Find where the given text appears and provide that cell's center as [X, Y] coordinate. 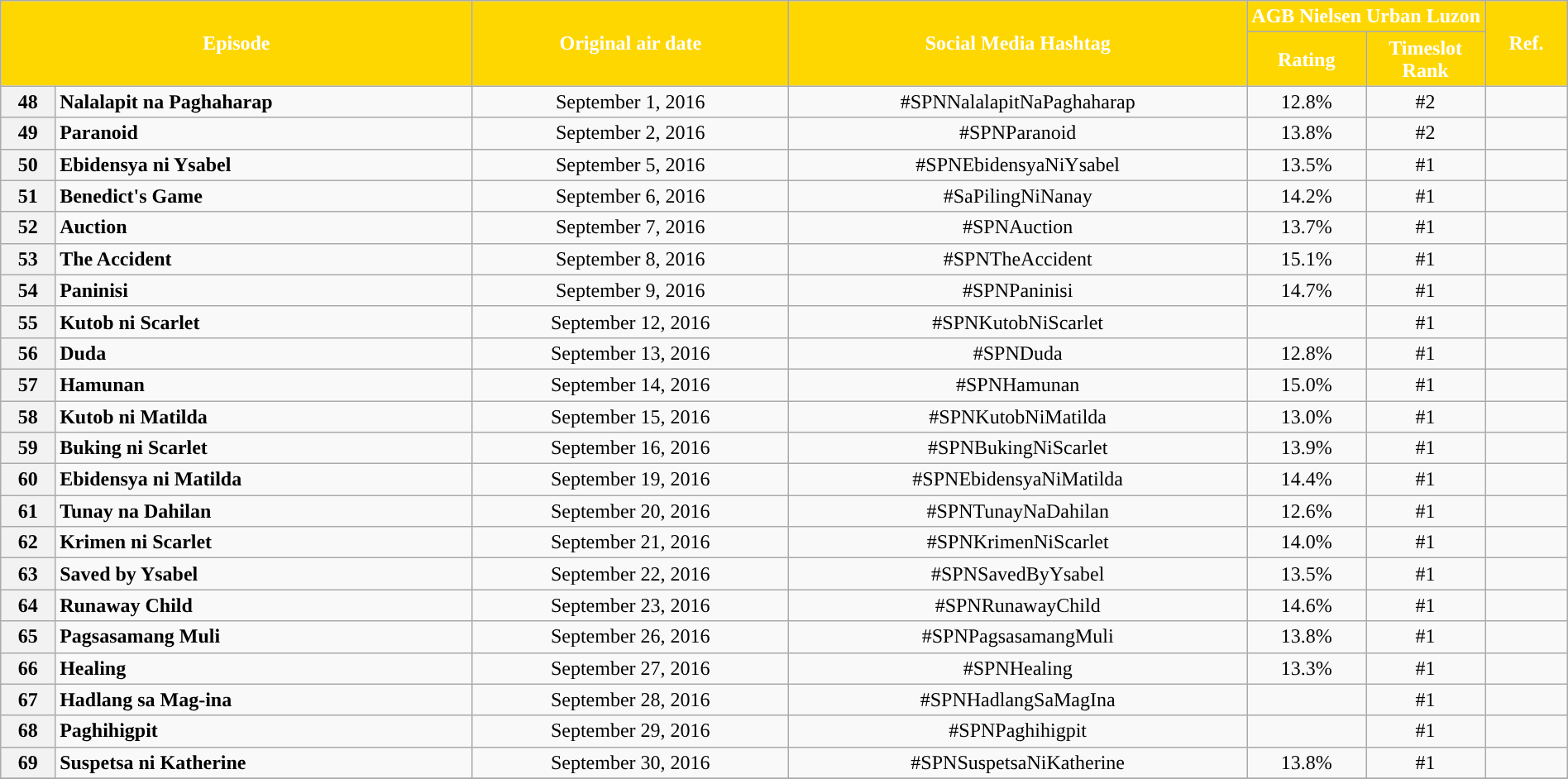
Nalalapit na Paghaharap [264, 102]
Ref. [1527, 43]
September 15, 2016 [630, 416]
September 21, 2016 [630, 542]
Pagsasamang Muli [264, 637]
September 16, 2016 [630, 448]
September 5, 2016 [630, 165]
#SPNParanoid [1018, 133]
#SPNEbidensyaNiYsabel [1018, 165]
54 [28, 290]
68 [28, 731]
September 9, 2016 [630, 290]
Krimen ni Scarlet [264, 542]
The Accident [264, 259]
15.1% [1307, 259]
#SPNHadlangSaMagIna [1018, 700]
14.7% [1307, 290]
#SPNBukingNiScarlet [1018, 448]
#SPNKutobNiScarlet [1018, 322]
AGB Nielsen Urban Luzon [1366, 17]
Paninisi [264, 290]
61 [28, 511]
Social Media Hashtag [1018, 43]
64 [28, 605]
67 [28, 700]
September 29, 2016 [630, 731]
#SPNSuspetsaNiKatherine [1018, 762]
14.2% [1307, 196]
September 23, 2016 [630, 605]
September 27, 2016 [630, 668]
#SPNPaninisi [1018, 290]
#SPNTunayNaDahilan [1018, 511]
September 26, 2016 [630, 637]
12.6% [1307, 511]
Original air date [630, 43]
13.9% [1307, 448]
69 [28, 762]
Kutob ni Scarlet [264, 322]
15.0% [1307, 385]
Benedict's Game [264, 196]
September 14, 2016 [630, 385]
September 28, 2016 [630, 700]
13.3% [1307, 668]
#SPNPagsasamangMuli [1018, 637]
September 7, 2016 [630, 227]
13.7% [1307, 227]
September 13, 2016 [630, 353]
Hamunan [264, 385]
Hadlang sa Mag-ina [264, 700]
56 [28, 353]
Paranoid [264, 133]
14.6% [1307, 605]
Rating [1307, 60]
Buking ni Scarlet [264, 448]
#SPNEbidensyaNiMatilda [1018, 480]
Saved by Ysabel [264, 574]
September 1, 2016 [630, 102]
62 [28, 542]
#SPNRunawayChild [1018, 605]
57 [28, 385]
Auction [264, 227]
14.0% [1307, 542]
55 [28, 322]
September 8, 2016 [630, 259]
#SaPilingNiNanay [1018, 196]
Runaway Child [264, 605]
Episode [237, 43]
Duda [264, 353]
Healing [264, 668]
65 [28, 637]
48 [28, 102]
Kutob ni Matilda [264, 416]
September 30, 2016 [630, 762]
#SPNHamunan [1018, 385]
50 [28, 165]
53 [28, 259]
#SPNHealing [1018, 668]
September 20, 2016 [630, 511]
14.4% [1307, 480]
#SPNAuction [1018, 227]
13.0% [1307, 416]
#SPNKutobNiMatilda [1018, 416]
58 [28, 416]
#SPNDuda [1018, 353]
#SPNKrimenNiScarlet [1018, 542]
66 [28, 668]
September 22, 2016 [630, 574]
#SPNNalalapitNaPaghaharap [1018, 102]
September 19, 2016 [630, 480]
52 [28, 227]
Ebidensya ni Ysabel [264, 165]
60 [28, 480]
September 12, 2016 [630, 322]
September 2, 2016 [630, 133]
Suspetsa ni Katherine [264, 762]
Ebidensya ni Matilda [264, 480]
#SPNTheAccident [1018, 259]
63 [28, 574]
Timeslot Rank [1426, 60]
Paghihigpit [264, 731]
51 [28, 196]
59 [28, 448]
September 6, 2016 [630, 196]
Tunay na Dahilan [264, 511]
#SPNPaghihigpit [1018, 731]
49 [28, 133]
#SPNSavedByYsabel [1018, 574]
